Extract the [x, y] coordinate from the center of the cell holding the provided text.  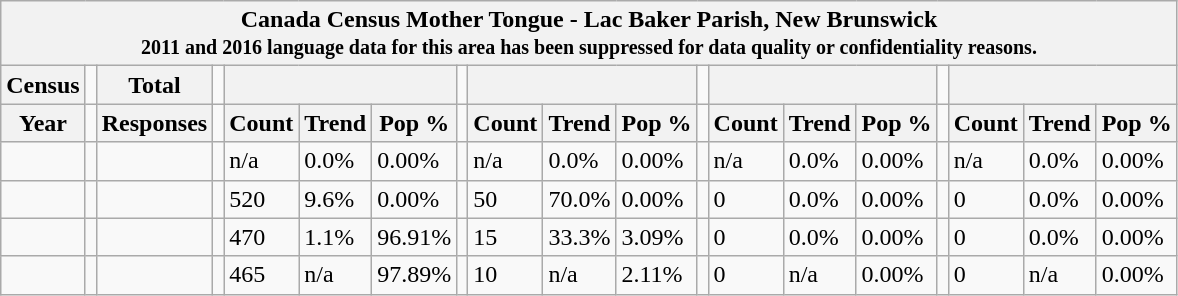
9.6% [336, 199]
96.91% [414, 237]
97.89% [414, 275]
Responses [154, 123]
2.11% [656, 275]
470 [262, 237]
33.3% [580, 237]
10 [506, 275]
50 [506, 199]
Census [43, 85]
70.0% [580, 199]
15 [506, 237]
Total [154, 85]
520 [262, 199]
3.09% [656, 237]
465 [262, 275]
1.1% [336, 237]
Year [43, 123]
